Detect which cell encompasses the target text, then output its (x, y) center coordinate. 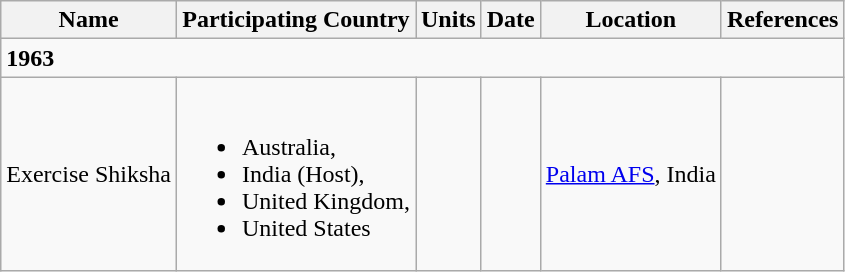
References (782, 20)
Australia,India (Host),United Kingdom,United States (296, 174)
Participating Country (296, 20)
1963 (422, 58)
Palam AFS, India (630, 174)
Date (510, 20)
Units (449, 20)
Name (89, 20)
Location (630, 20)
Exercise Shiksha (89, 174)
